Identify which cell holds the provided text, then report its [x, y] central coordinate. 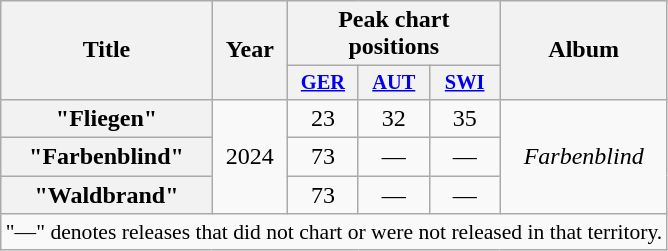
Year [250, 50]
2024 [250, 156]
32 [394, 118]
"Waldbrand" [106, 195]
Peak chart positions [394, 34]
"—" denotes releases that did not chart or were not released in that territory. [334, 232]
"Fliegen" [106, 118]
23 [324, 118]
Album [584, 50]
GER [324, 83]
Farbenblind [584, 156]
"Farbenblind" [106, 157]
AUT [394, 83]
SWI [464, 83]
35 [464, 118]
Title [106, 50]
